Capture the cell that displays the provided text and extract its [X, Y] central coordinate. 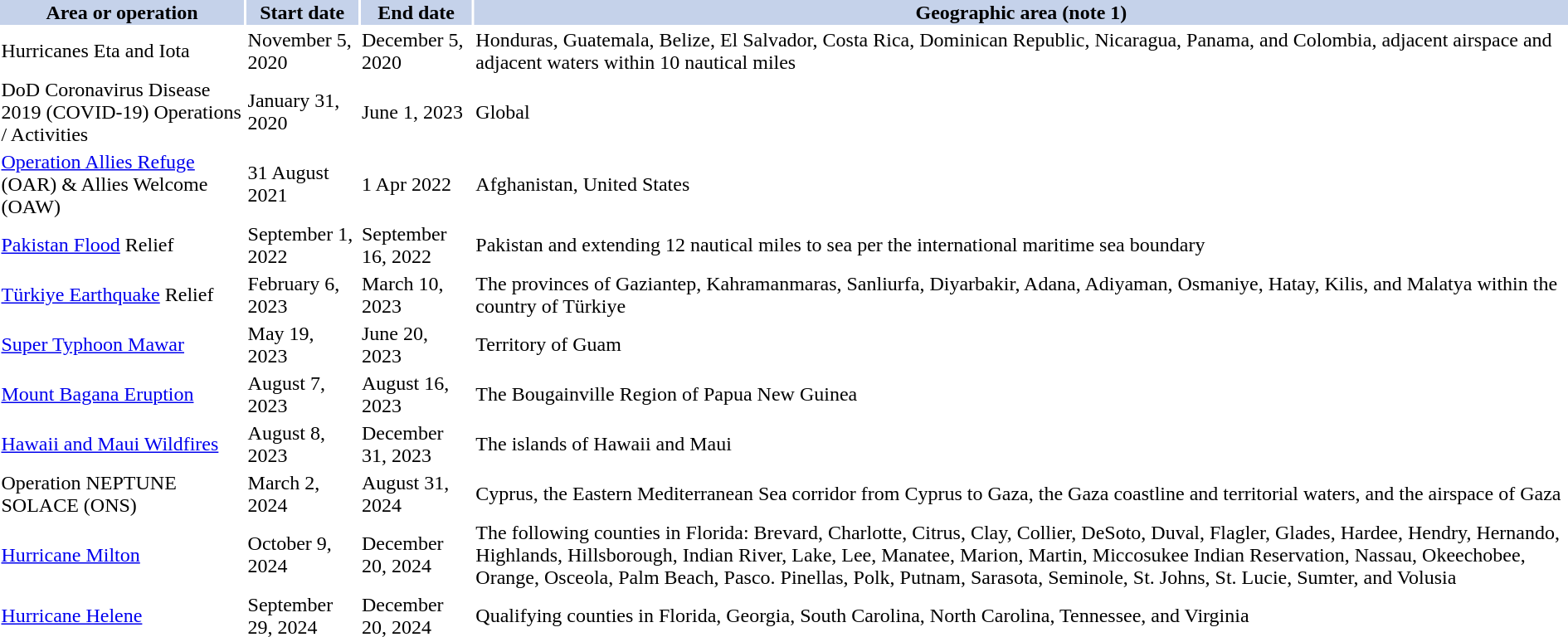
31 August 2021 [302, 184]
January 31, 2020 [302, 112]
February 6, 2023 [302, 295]
Area or operation [122, 12]
Operation Allies Refuge (OAR) & Allies Welcome (OAW) [122, 184]
Hawaii and Maui Wildfires [122, 445]
Pakistan and extending 12 nautical miles to sea per the international maritime sea boundary [1021, 246]
Hurricane Milton [122, 555]
March 2, 2024 [302, 494]
August 31, 2024 [416, 494]
June 20, 2023 [416, 345]
December 5, 2020 [416, 51]
The provinces of Gaziantep, Kahramanmaras, Sanliurfa, Diyarbakir, Adana, Adiyaman, Osmaniye, Hatay, Kilis, and Malatya within the country of Türkiye [1021, 295]
Global [1021, 112]
Cyprus, the Eastern Mediterranean Sea corridor from Cyprus to Gaza, the Gaza coastline and territorial waters, and the airspace of Gaza [1021, 494]
December 31, 2023 [416, 445]
June 1, 2023 [416, 112]
November 5, 2020 [302, 51]
Geographic area (note 1) [1021, 12]
1 Apr 2022 [416, 184]
End date [416, 12]
August 16, 2023 [416, 395]
Pakistan Flood Relief [122, 246]
September 16, 2022 [416, 246]
Afghanistan, United States [1021, 184]
DoD Coronavirus Disease 2019 (COVID-19) Operations / Activities [122, 112]
May 19, 2023 [302, 345]
The Bougainville Region of Papua New Guinea [1021, 395]
The islands of Hawaii and Maui [1021, 445]
Operation NEPTUNE SOLACE (ONS) [122, 494]
Türkiye Earthquake Relief [122, 295]
Territory of Guam [1021, 345]
Hurricanes Eta and Iota [122, 51]
Start date [302, 12]
March 10, 2023 [416, 295]
Mount Bagana Eruption [122, 395]
October 9, 2024 [302, 555]
Super Typhoon Mawar [122, 345]
August 8, 2023 [302, 445]
August 7, 2023 [302, 395]
September 1, 2022 [302, 246]
December 20, 2024 [416, 555]
